Extract the (x, y) coordinate from the center of the cell holding the provided text.  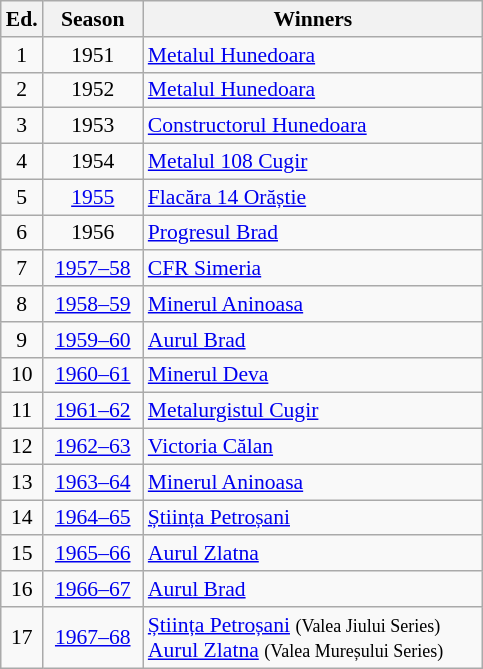
Metalul 108 Cugir (313, 162)
17 (22, 638)
13 (22, 482)
1953 (93, 126)
1957–58 (93, 269)
5 (22, 197)
Constructorul Hunedoara (313, 126)
14 (22, 518)
1962–63 (93, 447)
6 (22, 233)
Metalurgistul Cugir (313, 411)
Winners (313, 19)
1958–59 (93, 304)
1964–65 (93, 518)
Aurul Zlatna (313, 554)
2 (22, 90)
1951 (93, 55)
1959–60 (93, 340)
7 (22, 269)
11 (22, 411)
Victoria Călan (313, 447)
1963–64 (93, 482)
9 (22, 340)
15 (22, 554)
1954 (93, 162)
1961–62 (93, 411)
Știința Petroșani (313, 518)
Progresul Brad (313, 233)
1967–68 (93, 638)
1956 (93, 233)
1952 (93, 90)
1965–66 (93, 554)
12 (22, 447)
1960–61 (93, 375)
10 (22, 375)
4 (22, 162)
16 (22, 589)
1 (22, 55)
1955 (93, 197)
3 (22, 126)
Flacăra 14 Orăștie (313, 197)
Ed. (22, 19)
CFR Simeria (313, 269)
Minerul Deva (313, 375)
Season (93, 19)
Știința Petroșani (Valea Jiului Series) Aurul Zlatna (Valea Mureșului Series) (313, 638)
8 (22, 304)
1966–67 (93, 589)
